Output the [X, Y] coordinate of the center of the cell containing the given text.  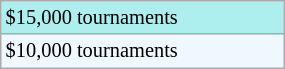
$15,000 tournaments [142, 17]
$10,000 tournaments [142, 51]
